Output the [x, y] coordinate of the center of the cell containing the given text.  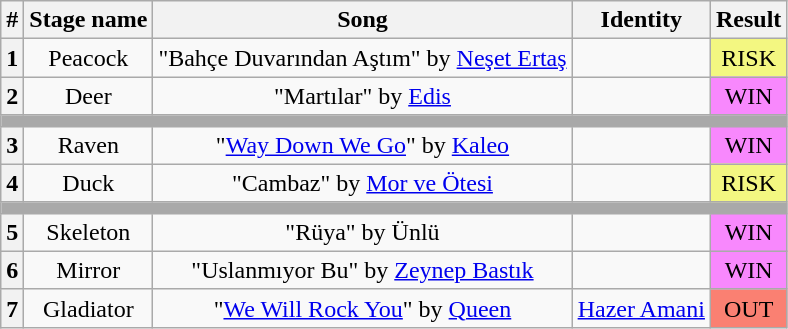
4 [12, 183]
Deer [88, 96]
OUT [748, 308]
"Cambaz" by Mor ve Ötesi [362, 183]
Duck [88, 183]
"Bahçe Duvarından Aştım" by Neşet Ertaş [362, 58]
Hazer Amani [641, 308]
Result [748, 20]
Gladiator [88, 308]
Peacock [88, 58]
1 [12, 58]
Identity [641, 20]
Song [362, 20]
"We Will Rock You" by Queen [362, 308]
3 [12, 145]
5 [12, 232]
2 [12, 96]
6 [12, 270]
7 [12, 308]
"Way Down We Go" by Kaleo [362, 145]
# [12, 20]
Raven [88, 145]
Stage name [88, 20]
"Martılar" by Edis [362, 96]
Mirror [88, 270]
"Uslanmıyor Bu" by Zeynep Bastık [362, 270]
"Rüya" by Ünlü [362, 232]
Skeleton [88, 232]
